Extract the (x, y) coordinate from the center of the cell holding the provided text.  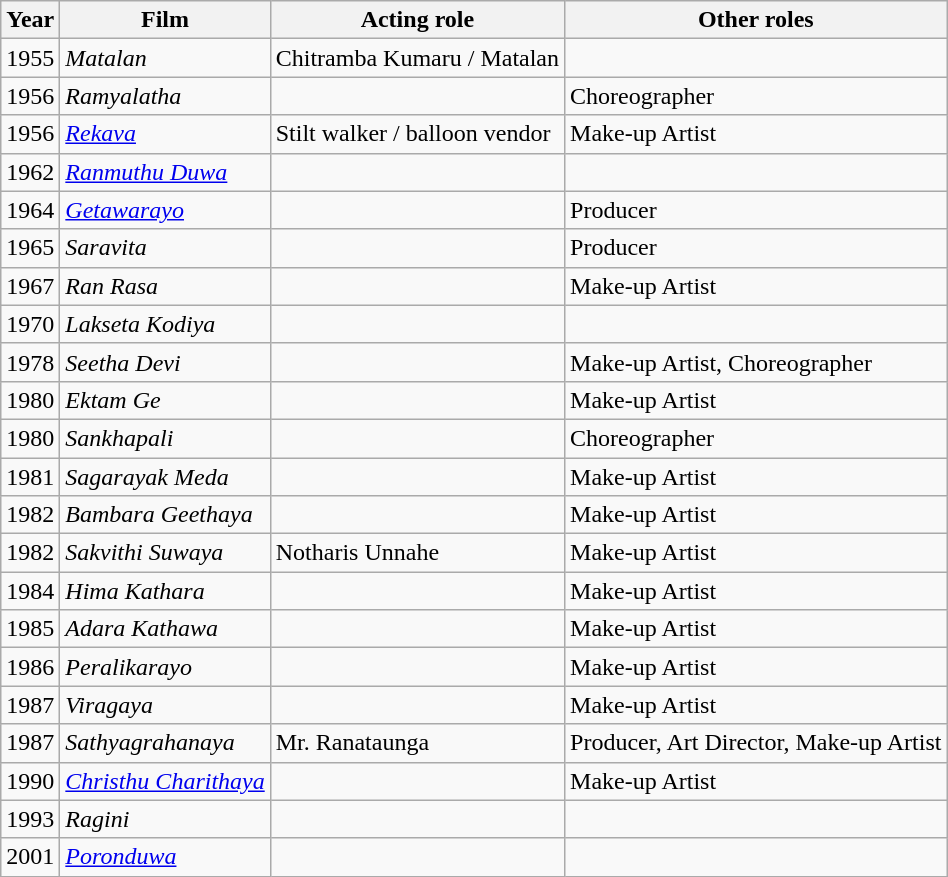
Acting role (417, 20)
Producer, Art Director, Make-up Artist (756, 743)
Year (30, 20)
Ragini (165, 819)
Sathyagrahanaya (165, 743)
Sakvithi Suwaya (165, 553)
Other roles (756, 20)
Peralikarayo (165, 667)
Hima Kathara (165, 591)
Mr. Ranataunga (417, 743)
Lakseta Kodiya (165, 324)
1962 (30, 172)
1965 (30, 248)
Seetha Devi (165, 362)
Viragaya (165, 705)
Chitramba Kumaru / Matalan (417, 58)
1986 (30, 667)
1981 (30, 477)
1990 (30, 781)
Notharis Unnahe (417, 553)
Bambara Geethaya (165, 515)
Make-up Artist, Choreographer (756, 362)
Sagarayak Meda (165, 477)
Stilt walker / balloon vendor (417, 134)
Getawarayo (165, 210)
Adara Kathawa (165, 629)
1993 (30, 819)
Ramyalatha (165, 96)
Rekava (165, 134)
Ektam Ge (165, 400)
1955 (30, 58)
Sankhapali (165, 438)
Ranmuthu Duwa (165, 172)
Ran Rasa (165, 286)
1964 (30, 210)
1984 (30, 591)
1970 (30, 324)
Film (165, 20)
1978 (30, 362)
Matalan (165, 58)
2001 (30, 857)
1967 (30, 286)
1985 (30, 629)
Christhu Charithaya (165, 781)
Saravita (165, 248)
Poronduwa (165, 857)
